From the cell containing the given text, extract its center point as [X, Y] coordinate. 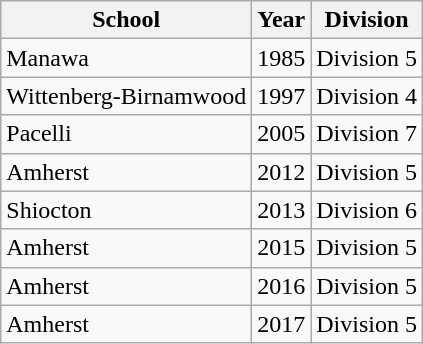
Division 6 [367, 210]
Wittenberg-Birnamwood [126, 96]
School [126, 20]
Manawa [126, 58]
Division 7 [367, 134]
1985 [282, 58]
2013 [282, 210]
2005 [282, 134]
2015 [282, 248]
2012 [282, 172]
Division 4 [367, 96]
1997 [282, 96]
Shiocton [126, 210]
Pacelli [126, 134]
2016 [282, 286]
2017 [282, 324]
Division [367, 20]
Year [282, 20]
